Locate the cell with the specified text and output its [X, Y] center coordinate. 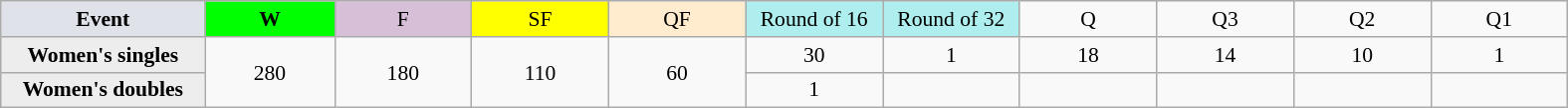
10 [1362, 55]
Round of 16 [814, 19]
280 [270, 72]
14 [1226, 55]
QF [677, 19]
Women's doubles [104, 90]
180 [403, 72]
60 [677, 72]
SF [541, 19]
Q3 [1226, 19]
30 [814, 55]
Round of 32 [951, 19]
Women's singles [104, 55]
Q2 [1362, 19]
Q [1088, 19]
18 [1088, 55]
F [403, 19]
110 [541, 72]
Q1 [1499, 19]
W [270, 19]
Event [104, 19]
